Search for the cell housing the specified text and yield its [X, Y] center coordinate. 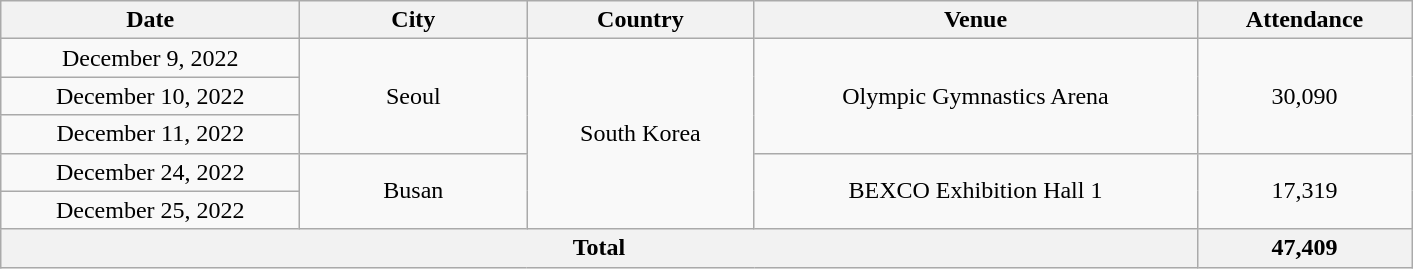
47,409 [1304, 248]
Country [640, 20]
City [414, 20]
South Korea [640, 134]
Total [599, 248]
December 25, 2022 [150, 210]
December 11, 2022 [150, 134]
December 10, 2022 [150, 96]
Seoul [414, 96]
Olympic Gymnastics Arena [976, 96]
Attendance [1304, 20]
December 9, 2022 [150, 58]
Venue [976, 20]
Busan [414, 191]
BEXCO Exhibition Hall 1 [976, 191]
30,090 [1304, 96]
December 24, 2022 [150, 172]
Date [150, 20]
17,319 [1304, 191]
